Pinpoint the cell where the given text exists, returning its (X, Y) midpoint coordinate. 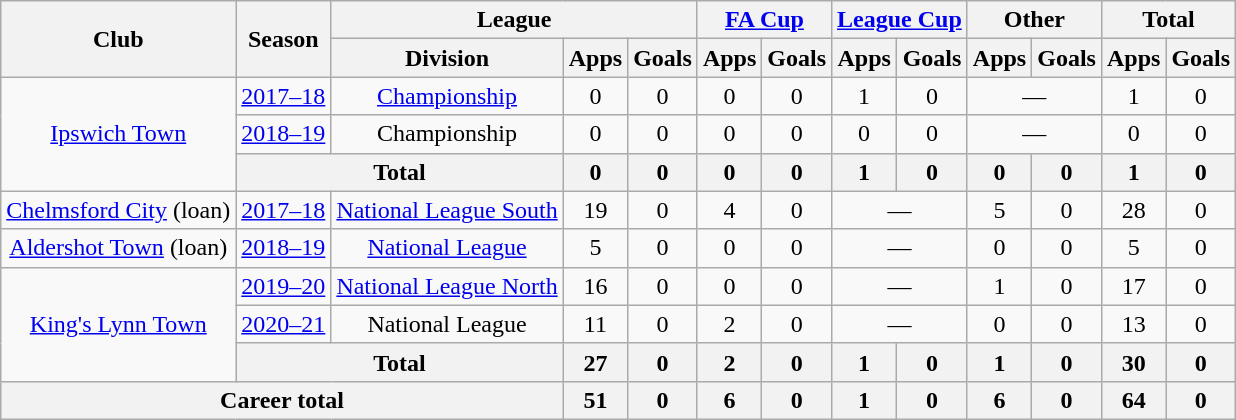
Division (447, 58)
2019–20 (284, 286)
Ipswich Town (118, 134)
27 (595, 362)
11 (595, 324)
League Cup (900, 20)
16 (595, 286)
Chelmsford City (loan) (118, 210)
Aldershot Town (loan) (118, 248)
17 (1133, 286)
FA Cup (764, 20)
13 (1133, 324)
2020–21 (284, 324)
National League North (447, 286)
King's Lynn Town (118, 324)
4 (729, 210)
28 (1133, 210)
19 (595, 210)
League (514, 20)
Career total (282, 400)
51 (595, 400)
Season (284, 39)
National League South (447, 210)
Club (118, 39)
64 (1133, 400)
30 (1133, 362)
Other (1034, 20)
